Search for the cell housing the specified text and yield its (X, Y) center coordinate. 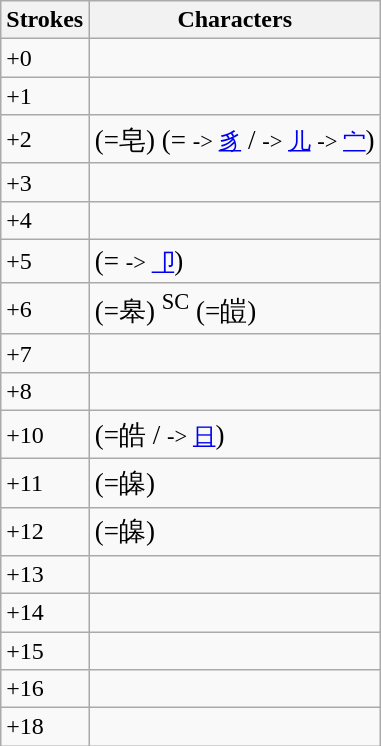
(=皂) (= -> 豸 / -> 儿 -> 宀) (235, 139)
+13 (45, 574)
+11 (45, 483)
+0 (45, 58)
Strokes (45, 20)
(=皓 / -> 日) (235, 435)
Characters (235, 20)
+7 (45, 353)
+18 (45, 727)
+15 (45, 651)
+8 (45, 391)
+6 (45, 308)
+5 (45, 261)
+4 (45, 220)
+10 (45, 435)
(= -> 卩) (235, 261)
(=皋) SC (=皚) (235, 308)
+16 (45, 689)
+3 (45, 182)
+1 (45, 96)
+14 (45, 612)
+2 (45, 139)
+12 (45, 531)
